Locate the cell with the specified text and output its (X, Y) center coordinate. 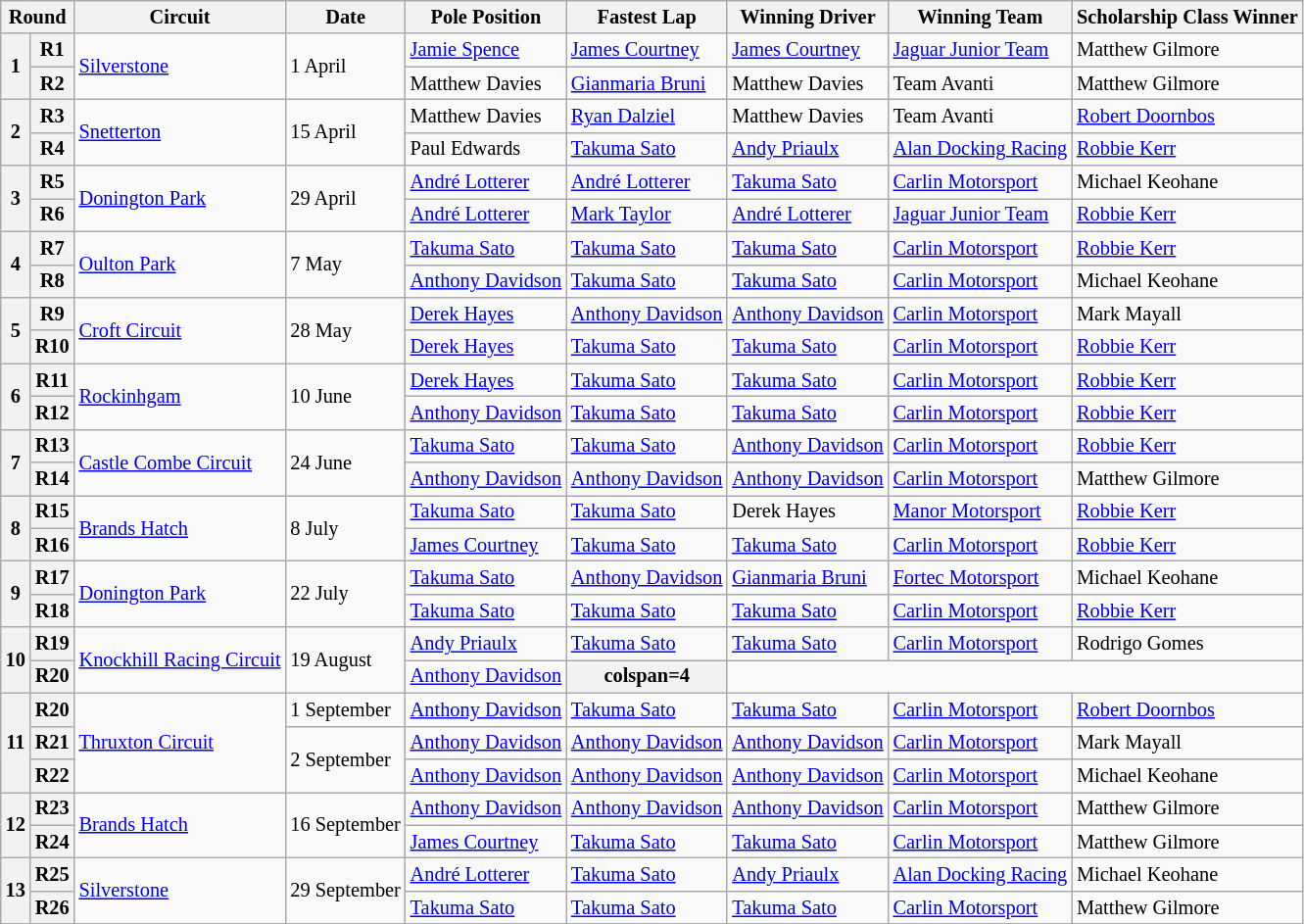
R21 (53, 743)
Knockhill Racing Circuit (180, 660)
Thruxton Circuit (180, 743)
R24 (53, 842)
R19 (53, 644)
R11 (53, 380)
3 (16, 198)
R23 (53, 808)
Winning Team (980, 17)
11 (16, 743)
R14 (53, 479)
9 (16, 594)
Paul Edwards (486, 149)
29 April (345, 198)
R2 (53, 83)
R15 (53, 511)
R13 (53, 446)
R6 (53, 215)
6 (16, 396)
R9 (53, 314)
7 May (345, 265)
12 (16, 825)
22 July (345, 594)
Manor Motorsport (980, 511)
Rockinhgam (180, 396)
Castle Combe Circuit (180, 462)
24 June (345, 462)
7 (16, 462)
R7 (53, 248)
Croft Circuit (180, 329)
1 April (345, 67)
28 May (345, 329)
R25 (53, 874)
29 September (345, 890)
Scholarship Class Winner (1187, 17)
R8 (53, 281)
8 (16, 527)
Oulton Park (180, 265)
16 September (345, 825)
13 (16, 890)
R10 (53, 347)
1 (16, 67)
5 (16, 329)
1 September (345, 709)
R16 (53, 545)
19 August (345, 660)
Fastest Lap (647, 17)
10 (16, 660)
Rodrigo Gomes (1187, 644)
Circuit (180, 17)
8 July (345, 527)
R12 (53, 413)
Winning Driver (807, 17)
Ryan Dalziel (647, 116)
15 April (345, 131)
colspan=4 (647, 676)
2 (16, 131)
R26 (53, 907)
4 (16, 265)
R3 (53, 116)
Fortec Motorsport (980, 577)
10 June (345, 396)
Pole Position (486, 17)
R4 (53, 149)
R18 (53, 610)
R22 (53, 775)
R1 (53, 50)
2 September (345, 758)
R17 (53, 577)
Mark Taylor (647, 215)
Snetterton (180, 131)
Jamie Spence (486, 50)
Date (345, 17)
Round (37, 17)
R5 (53, 182)
